Extract the (X, Y) coordinate from the center of the cell holding the provided text.  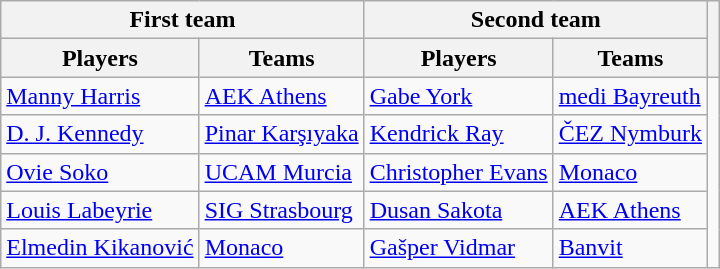
Banvit (630, 248)
ČEZ Nymburk (630, 134)
Gašper Vidmar (458, 248)
Second team (536, 20)
SIG Strasbourg (282, 210)
Manny Harris (100, 96)
medi Bayreuth (630, 96)
Christopher Evans (458, 172)
D. J. Kennedy (100, 134)
Gabe York (458, 96)
Kendrick Ray (458, 134)
Dusan Sakota (458, 210)
Pinar Karşıyaka (282, 134)
Elmedin Kikanović (100, 248)
UCAM Murcia (282, 172)
Louis Labeyrie (100, 210)
First team (182, 20)
Ovie Soko (100, 172)
